Provide the [x, y] coordinate of the cell's center where the given text is located.  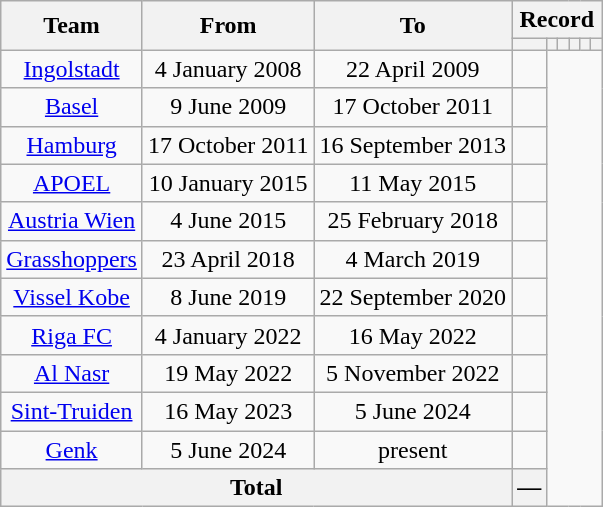
22 September 2020 [413, 297]
16 May 2023 [228, 411]
8 June 2019 [228, 297]
22 April 2009 [413, 69]
Record [557, 20]
19 May 2022 [228, 373]
present [413, 449]
Hamburg [72, 145]
Al Nasr [72, 373]
Austria Wien [72, 221]
To [413, 26]
4 January 2022 [228, 335]
Vissel Kobe [72, 297]
— [530, 488]
23 April 2018 [228, 259]
Grasshoppers [72, 259]
16 May 2022 [413, 335]
4 June 2015 [228, 221]
9 June 2009 [228, 107]
25 February 2018 [413, 221]
5 November 2022 [413, 373]
From [228, 26]
16 September 2013 [413, 145]
APOEL [72, 183]
Riga FC [72, 335]
4 March 2019 [413, 259]
10 January 2015 [228, 183]
Sint-Truiden [72, 411]
Team [72, 26]
Total [256, 488]
4 January 2008 [228, 69]
Ingolstadt [72, 69]
Basel [72, 107]
11 May 2015 [413, 183]
Genk [72, 449]
